Search for the cell housing the specified text and yield its [x, y] center coordinate. 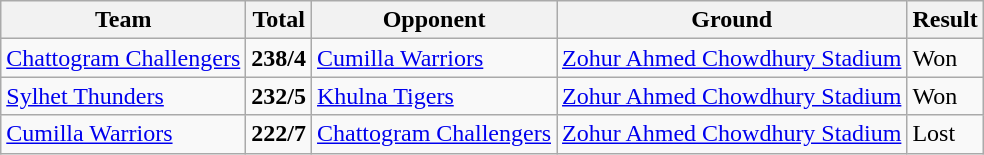
Khulna Tigers [434, 96]
Team [124, 20]
232/5 [279, 96]
Total [279, 20]
222/7 [279, 134]
238/4 [279, 58]
Lost [945, 134]
Opponent [434, 20]
Result [945, 20]
Ground [732, 20]
Sylhet Thunders [124, 96]
